Extract the (X, Y) coordinate from the center of the cell holding the provided text.  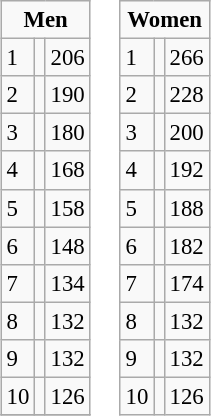
206 (68, 58)
174 (186, 283)
Women (164, 20)
148 (68, 246)
200 (186, 133)
Men (46, 20)
190 (68, 95)
266 (186, 58)
188 (186, 208)
158 (68, 208)
182 (186, 246)
180 (68, 133)
228 (186, 95)
192 (186, 170)
168 (68, 170)
134 (68, 283)
